Identify which cell holds the provided text, then report its [X, Y] central coordinate. 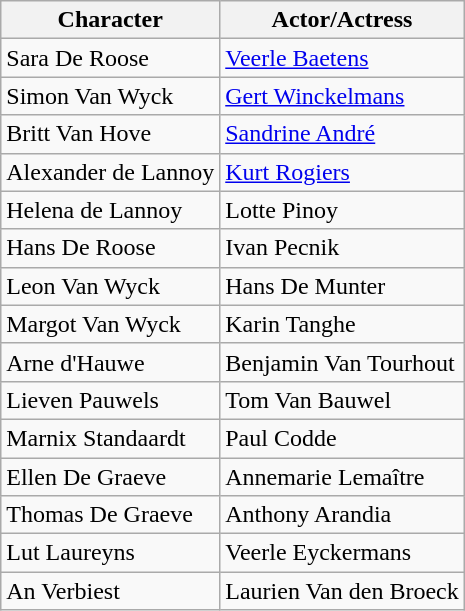
Tom Van Bauwel [342, 400]
Karin Tanghe [342, 324]
Hans De Roose [110, 248]
An Verbiest [110, 591]
Lieven Pauwels [110, 400]
Benjamin Van Tourhout [342, 362]
Marnix Standaardt [110, 438]
Veerle Eyckermans [342, 553]
Annemarie Lemaître [342, 477]
Gert Winckelmans [342, 96]
Paul Codde [342, 438]
Anthony Arandia [342, 515]
Alexander de Lannoy [110, 172]
Lut Laureyns [110, 553]
Actor/Actress [342, 20]
Leon Van Wyck [110, 286]
Lotte Pinoy [342, 210]
Sandrine André [342, 134]
Britt Van Hove [110, 134]
Hans De Munter [342, 286]
Veerle Baetens [342, 58]
Thomas De Graeve [110, 515]
Helena de Lannoy [110, 210]
Laurien Van den Broeck [342, 591]
Ellen De Graeve [110, 477]
Arne d'Hauwe [110, 362]
Margot Van Wyck [110, 324]
Sara De Roose [110, 58]
Simon Van Wyck [110, 96]
Kurt Rogiers [342, 172]
Ivan Pecnik [342, 248]
Character [110, 20]
